Detect which cell encompasses the target text, then output its (X, Y) center coordinate. 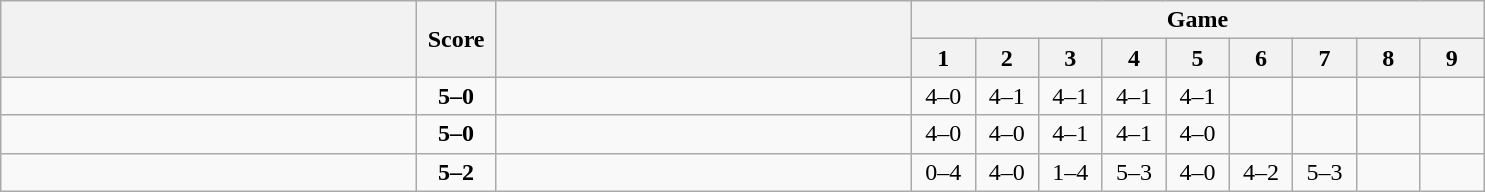
1–4 (1071, 172)
Score (456, 39)
Game (1197, 20)
9 (1452, 58)
5 (1198, 58)
6 (1261, 58)
2 (1007, 58)
1 (943, 58)
0–4 (943, 172)
8 (1388, 58)
7 (1325, 58)
4 (1134, 58)
5–2 (456, 172)
4–2 (1261, 172)
3 (1071, 58)
